Capture the cell that displays the provided text and extract its (x, y) central coordinate. 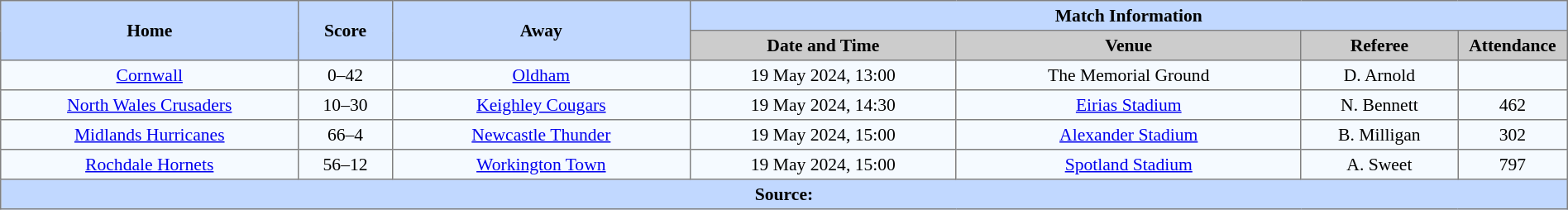
B. Milligan (1379, 135)
Spotland Stadium (1128, 165)
Eirias Stadium (1128, 105)
Attendance (1513, 45)
N. Bennett (1379, 105)
Match Information (1128, 16)
Date and Time (823, 45)
Source: (784, 194)
56–12 (346, 165)
Home (150, 31)
Away (541, 31)
Score (346, 31)
Newcastle Thunder (541, 135)
D. Arnold (1379, 75)
Workington Town (541, 165)
797 (1513, 165)
19 May 2024, 13:00 (823, 75)
0–42 (346, 75)
Referee (1379, 45)
Venue (1128, 45)
Cornwall (150, 75)
Rochdale Hornets (150, 165)
462 (1513, 105)
Midlands Hurricanes (150, 135)
Alexander Stadium (1128, 135)
Keighley Cougars (541, 105)
10–30 (346, 105)
The Memorial Ground (1128, 75)
302 (1513, 135)
A. Sweet (1379, 165)
19 May 2024, 14:30 (823, 105)
North Wales Crusaders (150, 105)
66–4 (346, 135)
Oldham (541, 75)
